For the text-containing cell, return its midpoint in (X, Y) coordinate format. 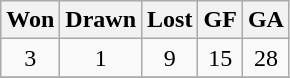
9 (170, 58)
3 (30, 58)
1 (101, 58)
15 (220, 58)
Won (30, 20)
Lost (170, 20)
GA (266, 20)
28 (266, 58)
Drawn (101, 20)
GF (220, 20)
